Return the (x, y) coordinate for the center point of the cell that contains the specified text.  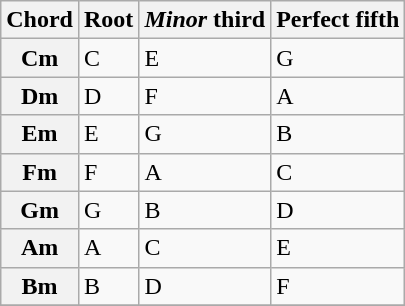
Root (108, 20)
Gm (40, 210)
Perfect fifth (338, 20)
Cm (40, 58)
Em (40, 134)
Minor third (205, 20)
Am (40, 248)
Fm (40, 172)
Chord (40, 20)
Dm (40, 96)
Bm (40, 286)
